Return the [x, y] coordinate for the center point of the cell that contains the specified text.  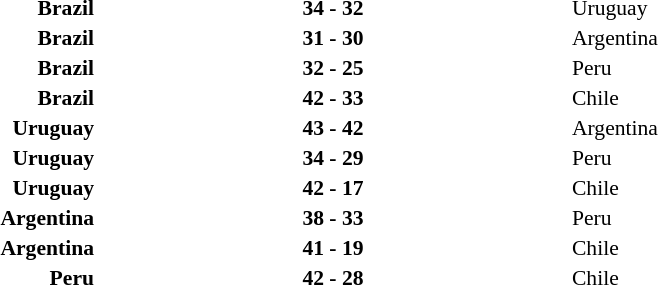
38 - 33 [333, 218]
42 - 33 [333, 98]
41 - 19 [333, 248]
32 - 25 [333, 68]
31 - 30 [333, 38]
43 - 42 [333, 128]
34 - 29 [333, 158]
42 - 17 [333, 188]
